Output the (X, Y) coordinate of the center of the cell containing the given text.  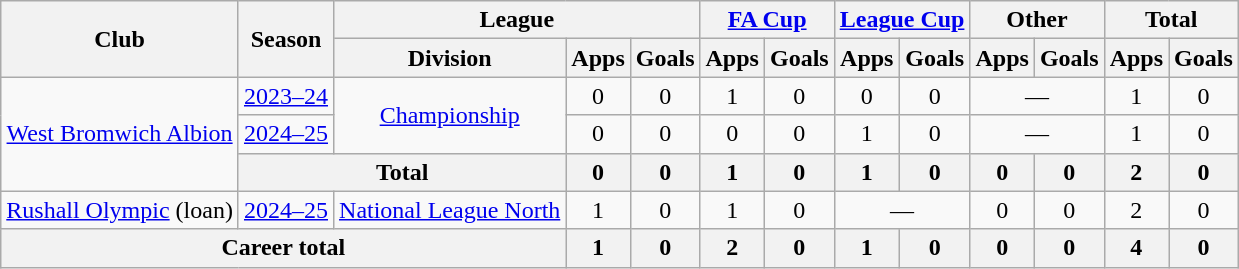
Rushall Olympic (loan) (120, 210)
Club (120, 39)
Division (450, 58)
2023–24 (286, 96)
Career total (284, 248)
Championship (450, 115)
League Cup (902, 20)
National League North (450, 210)
Season (286, 39)
League (517, 20)
4 (1136, 248)
Other (1037, 20)
FA Cup (767, 20)
West Bromwich Albion (120, 134)
